From the cell containing the given text, extract its center point as [X, Y] coordinate. 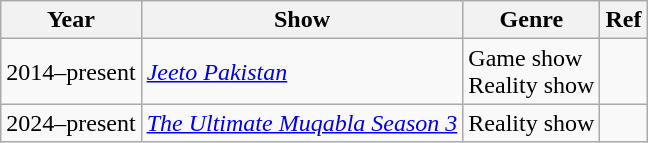
Game showReality show [532, 72]
Year [71, 20]
Reality show [532, 123]
2014–present [71, 72]
Genre [532, 20]
2024–present [71, 123]
Show [302, 20]
Jeeto Pakistan [302, 72]
The Ultimate Muqabla Season 3 [302, 123]
Ref [624, 20]
